Pinpoint the cell where the given text exists, returning its [X, Y] midpoint coordinate. 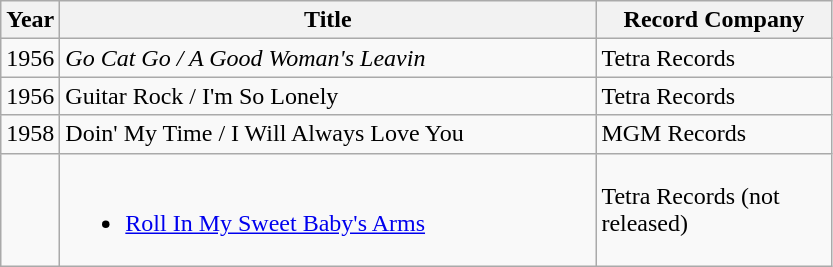
Guitar Rock / I'm So Lonely [328, 96]
Year [30, 20]
Go Cat Go / A Good Woman's Leavin [328, 58]
Tetra Records (not released) [714, 210]
MGM Records [714, 134]
Doin' My Time / I Will Always Love You [328, 134]
1958 [30, 134]
Record Company [714, 20]
Roll In My Sweet Baby's Arms [328, 210]
Title [328, 20]
